From the cell containing the given text, extract its center point as (X, Y) coordinate. 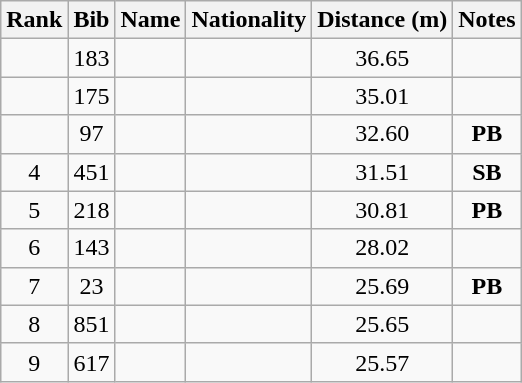
175 (92, 96)
25.69 (382, 286)
851 (92, 324)
32.60 (382, 134)
5 (34, 210)
Rank (34, 20)
30.81 (382, 210)
143 (92, 248)
SB (487, 172)
25.65 (382, 324)
35.01 (382, 96)
183 (92, 58)
36.65 (382, 58)
7 (34, 286)
Notes (487, 20)
28.02 (382, 248)
9 (34, 362)
6 (34, 248)
Distance (m) (382, 20)
8 (34, 324)
Nationality (249, 20)
218 (92, 210)
25.57 (382, 362)
4 (34, 172)
97 (92, 134)
Name (150, 20)
Bib (92, 20)
451 (92, 172)
31.51 (382, 172)
617 (92, 362)
23 (92, 286)
